For the text-containing cell, return its midpoint in [X, Y] coordinate format. 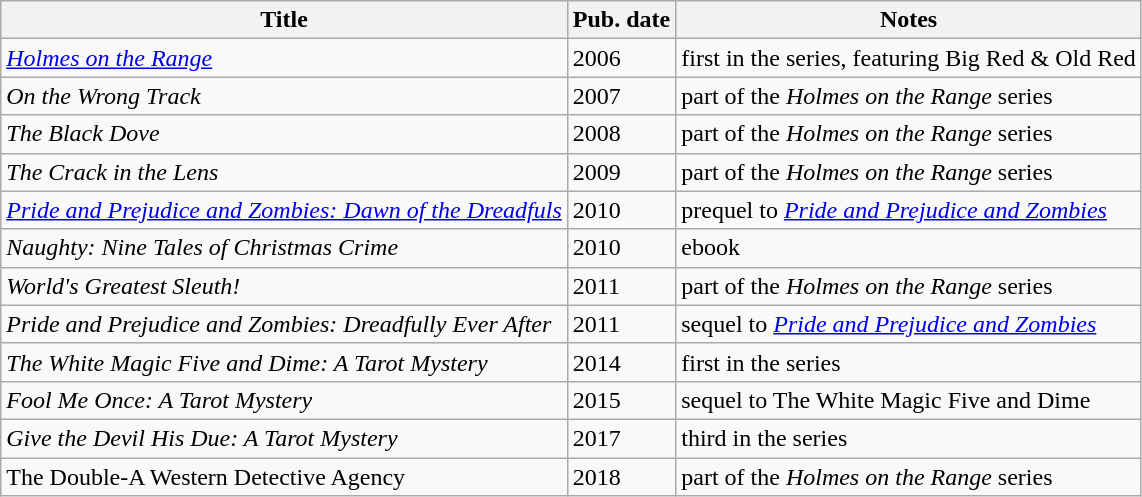
2009 [621, 172]
sequel to Pride and Prejudice and Zombies [909, 324]
2008 [621, 134]
Title [284, 20]
The Crack in the Lens [284, 172]
The White Magic Five and Dime: A Tarot Mystery [284, 362]
2014 [621, 362]
Pride and Prejudice and Zombies: Dreadfully Ever After [284, 324]
2015 [621, 400]
World's Greatest Sleuth! [284, 286]
third in the series [909, 438]
Notes [909, 20]
2007 [621, 96]
prequel to Pride and Prejudice and Zombies [909, 210]
2017 [621, 438]
The Black Dove [284, 134]
ebook [909, 248]
2018 [621, 477]
On the Wrong Track [284, 96]
Pub. date [621, 20]
Pride and Prejudice and Zombies: Dawn of the Dreadfuls [284, 210]
Naughty: Nine Tales of Christmas Crime [284, 248]
Holmes on the Range [284, 58]
first in the series, featuring Big Red & Old Red [909, 58]
The Double-A Western Detective Agency [284, 477]
sequel to The White Magic Five and Dime [909, 400]
first in the series [909, 362]
Fool Me Once: A Tarot Mystery [284, 400]
Give the Devil His Due: A Tarot Mystery [284, 438]
2006 [621, 58]
